Return the [x, y] coordinate for the center point of the cell that contains the specified text.  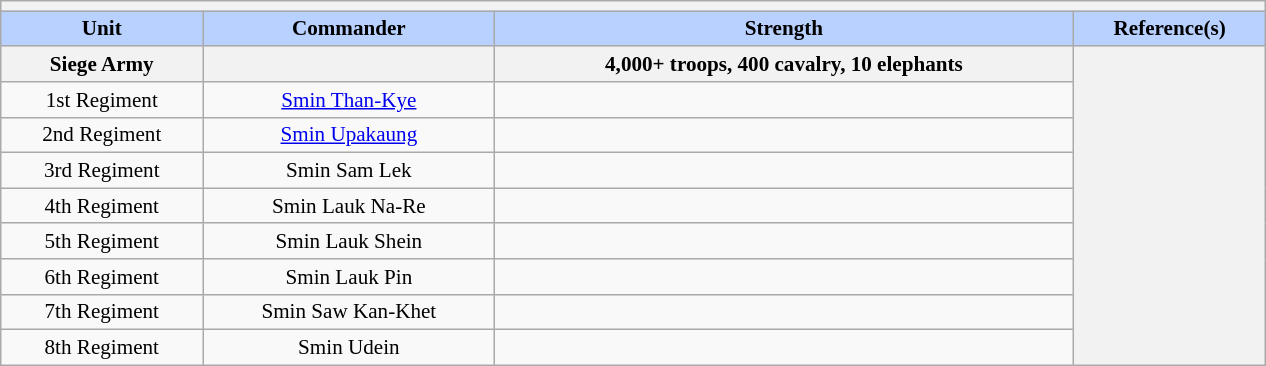
Smin Lauk Pin [348, 276]
Smin Than-Kye [348, 100]
7th Regiment [102, 312]
2nd Regiment [102, 134]
Siege Army [102, 64]
Smin Upakaung [348, 134]
6th Regiment [102, 276]
Smin Lauk Shein [348, 240]
Strength [784, 28]
Smin Udein [348, 348]
8th Regiment [102, 348]
3rd Regiment [102, 170]
Smin Saw Kan-Khet [348, 312]
5th Regiment [102, 240]
Smin Lauk Na-Re [348, 206]
Commander [348, 28]
Smin Sam Lek [348, 170]
4th Regiment [102, 206]
Reference(s) [1169, 28]
4,000+ troops, 400 cavalry, 10 elephants [784, 64]
Unit [102, 28]
1st Regiment [102, 100]
